Return (x, y) of the center of cell containing provided text 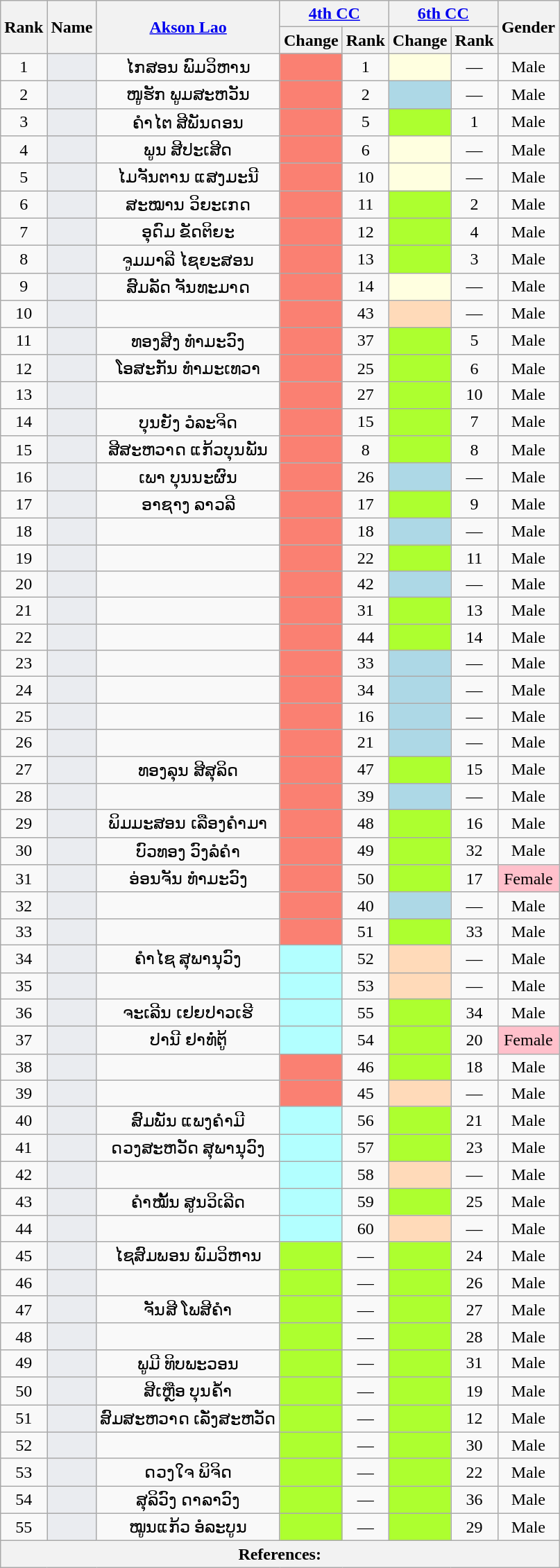
ດວງໃຈ ພິຈິດ (189, 1472)
Akson Lao (189, 27)
59 (365, 1202)
ສົມລັດ ຈັນທະມາດ (189, 287)
ປານີ ຢາທໍ່ຕູ້ (189, 1040)
ພູມີ ທິບພະວອນ (189, 1363)
ພູນ ສີປະເສີດ (189, 150)
ຈູມມາລີ ໄຊຍະສອນ (189, 260)
ສີສະຫວາດ ແກ້ວບຸນພັນ (189, 450)
ໄມຈັນຕານ ແສງມະນີ (189, 177)
56 (365, 1120)
ອຸດົມ ຂັດຕິຍະ (189, 232)
ເພາ ບຸນນະຜົນ (189, 477)
41 (24, 1148)
ສີເຫຼືອ ບຸນຄ້ໍາ (189, 1391)
ອ່ອນຈັນ ທຳມະວົງ (189, 879)
ຄຳໄຊ ສຸພານຸວົງ (189, 959)
ສົມສະຫວາດ ເລັ່ງສະຫວັດ (189, 1419)
ພິມມະສອນ ເລືອງຄຳມາ (189, 824)
ອາຊາງ ລາວລີ (189, 505)
4th CC (334, 14)
57 (365, 1148)
ໄຊສົມພອນ ພົມວິຫານ (189, 1256)
ໜູຮັກ ພູມສະຫວັນ (189, 94)
35 (24, 986)
58 (365, 1174)
Name (72, 27)
ຄໍາໄຕ ສີພັນດອນ (189, 122)
ທອງສີງ ທໍາມະວົງ (189, 341)
References: (280, 1554)
60 (365, 1229)
ສະໝານ ວິຍະເກດ (189, 205)
ສຸລິວົງ ດາລາວົງ (189, 1500)
6th CC (443, 14)
ໝູນແກ້ວ ອໍລະບູນ (189, 1527)
ຈະເລີນ ເຢຍປາວເຮີ (189, 1013)
ຄຳໝັ້ນ ສູນວິເລີດ (189, 1202)
ໂອສະກັນ ທໍາມະເທວາ (189, 369)
ບຸນຍັງ ວໍລະຈິດ (189, 422)
ທອງລຸນ ສີສຸລິດ (189, 770)
38 (24, 1067)
Gender (528, 27)
ໄກສອນ ພົມວິຫານ (189, 67)
ບົວທອງ ວົງລໍຄຳ (189, 851)
ດວງສະຫວັດ ສຸພານຸວົງ (189, 1148)
ຈັນສີ ໂພສີຄຳ (189, 1310)
ສົມພັນ ແພງຄຳມີ (189, 1120)
